Extract the [X, Y] coordinate from the center of the cell holding the provided text.  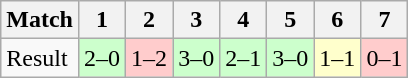
6 [338, 20]
2 [150, 20]
2–1 [244, 58]
1–2 [150, 58]
3 [196, 20]
4 [244, 20]
1 [102, 20]
Match [40, 20]
0–1 [384, 58]
7 [384, 20]
2–0 [102, 58]
Result [40, 58]
1–1 [338, 58]
5 [290, 20]
